Locate the cell with the specified text and output its (x, y) center coordinate. 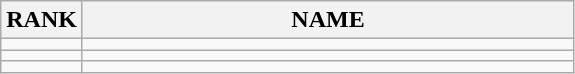
NAME (328, 20)
RANK (42, 20)
